For the text-containing cell, return its midpoint in [X, Y] coordinate format. 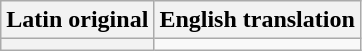
Latin original [78, 20]
English translation [257, 20]
